Find where the given text appears and provide that cell's center as (X, Y) coordinate. 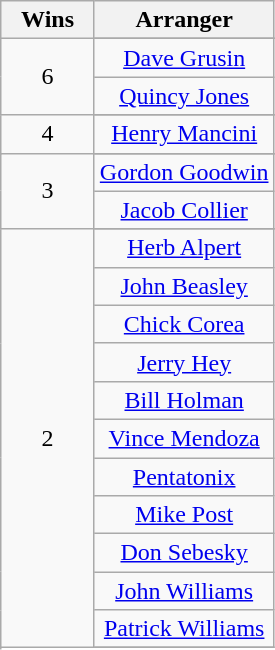
Bill Holman (184, 400)
Quincy Jones (184, 96)
Jacob Collier (184, 210)
4 (48, 134)
Don Sebesky (184, 553)
3 (48, 191)
John Beasley (184, 286)
Dave Grusin (184, 58)
6 (48, 77)
Mike Post (184, 515)
Herb Alpert (184, 248)
Jerry Hey (184, 362)
Chick Corea (184, 324)
Henry Mancini (184, 134)
Vince Mendoza (184, 438)
Gordon Goodwin (184, 172)
Pentatonix (184, 477)
Patrick Williams (184, 629)
John Williams (184, 591)
2 (48, 438)
Arranger (184, 20)
Wins (48, 20)
